Search for the cell housing the specified text and yield its (X, Y) center coordinate. 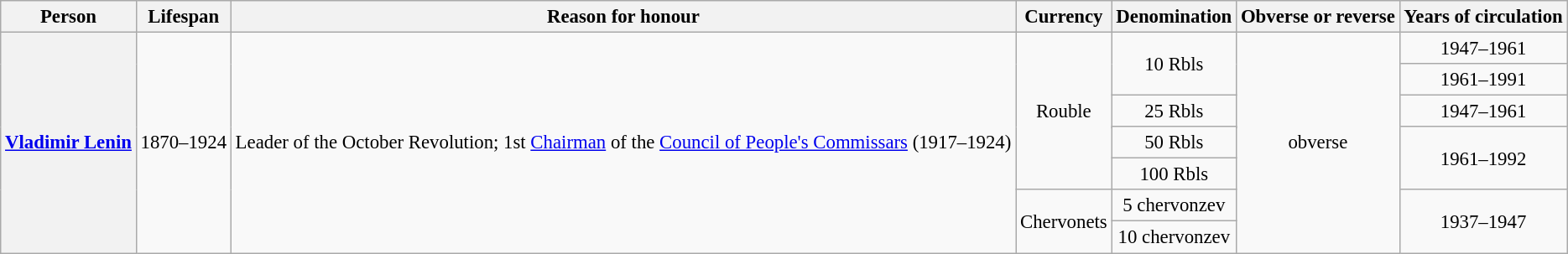
Leader of the October Revolution; 1st Chairman of the Council of People's Commissars (1917–1924) (623, 143)
5 chervonzev (1175, 205)
100 Rbls (1175, 174)
obverse (1318, 143)
Person (69, 17)
1870–1924 (183, 143)
10 chervonzev (1175, 237)
Rouble (1064, 111)
1961–1991 (1483, 80)
Obverse or reverse (1318, 17)
50 Rbls (1175, 143)
Chervonets (1064, 221)
Reason for honour (623, 17)
1937–1947 (1483, 221)
1961–1992 (1483, 158)
Denomination (1175, 17)
Vladimir Lenin (69, 143)
Lifespan (183, 17)
Years of circulation (1483, 17)
25 Rbls (1175, 111)
Currency (1064, 17)
10 Rbls (1175, 64)
